Extract the (x, y) coordinate from the center of the cell holding the provided text.  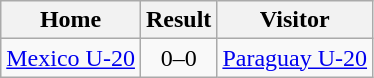
Mexico U-20 (71, 58)
0–0 (178, 58)
Visitor (295, 20)
Home (71, 20)
Paraguay U-20 (295, 58)
Result (178, 20)
